Find where the given text appears and provide that cell's center as [x, y] coordinate. 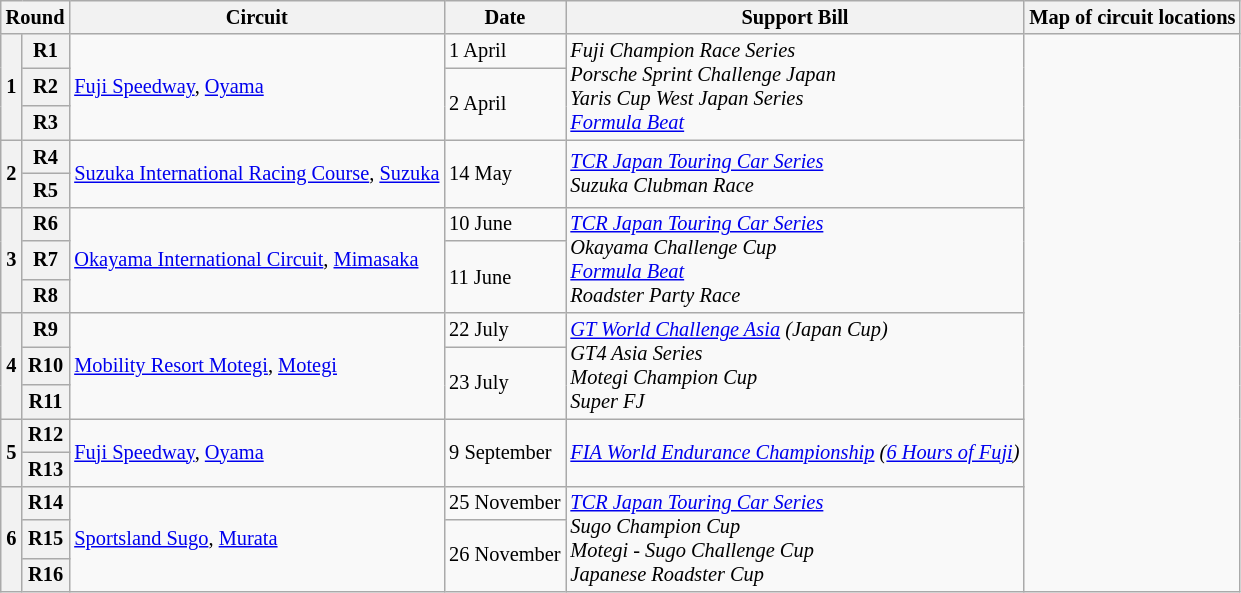
Map of circuit locations [1132, 17]
22 July [504, 330]
R9 [46, 330]
R15 [46, 538]
R14 [46, 503]
R10 [46, 365]
6 [12, 539]
Date [504, 17]
Suzuka International Racing Course, Suzuka [256, 174]
R16 [46, 575]
Circuit [256, 17]
Mobility Resort Motegi, Motegi [256, 366]
Okayama International Circuit, Mimasaka [256, 260]
TCR Japan Touring Car SeriesOkayama Challenge CupFormula BeatRoadster Party Race [796, 260]
2 April [504, 104]
Round [36, 17]
TCR Japan Touring Car SeriesSuzuka Clubman Race [796, 174]
9 September [504, 452]
2 [12, 174]
3 [12, 260]
TCR Japan Touring Car SeriesSugo Champion CupMotegi - Sugo Challenge CupJapanese Roadster Cup [796, 539]
26 November [504, 555]
R8 [46, 296]
R6 [46, 224]
R7 [46, 260]
FIA World Endurance Championship (6 Hours of Fuji) [796, 452]
4 [12, 366]
R12 [46, 435]
R11 [46, 402]
11 June [504, 277]
R1 [46, 51]
Fuji Champion Race SeriesPorsche Sprint Challenge JapanYaris Cup West Japan SeriesFormula Beat [796, 87]
R3 [46, 123]
R4 [46, 157]
1 [12, 87]
R13 [46, 469]
5 [12, 452]
GT World Challenge Asia (Japan Cup)GT4 Asia SeriesMotegi Champion CupSuper FJ [796, 366]
R2 [46, 87]
Support Bill [796, 17]
10 June [504, 224]
25 November [504, 503]
1 April [504, 51]
14 May [504, 174]
R5 [46, 190]
Sportsland Sugo, Murata [256, 539]
23 July [504, 382]
